Output the (x, y) coordinate of the center of the cell containing the given text.  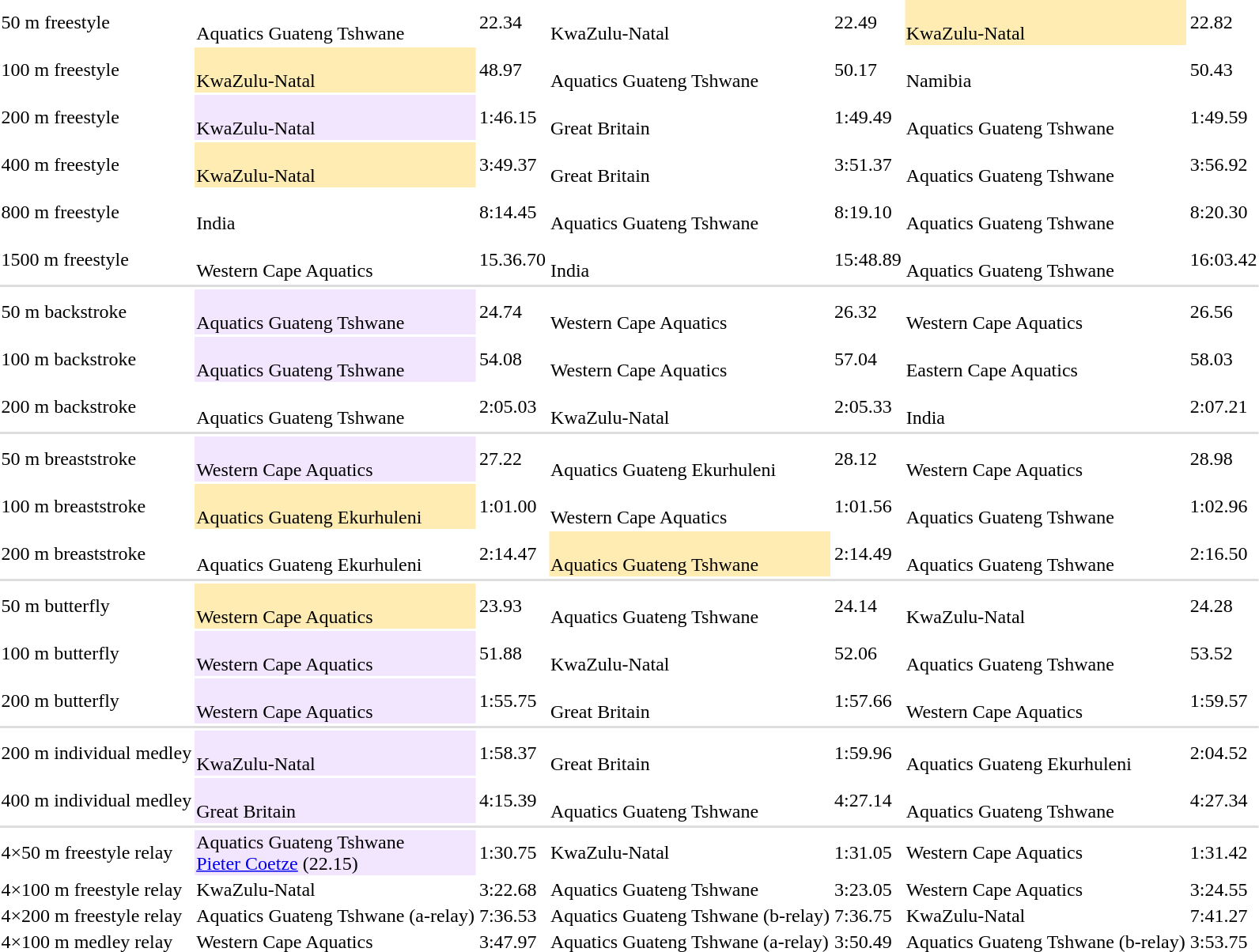
1:31.05 (868, 852)
2:05.33 (868, 406)
Aquatics Guateng Tshwane (a-relay) (335, 916)
50.43 (1223, 70)
3:23.05 (868, 890)
4×100 m freestyle relay (96, 890)
Aquatics Guateng Tshwane Pieter Coetze (22.15) (335, 852)
Eastern Cape Aquatics (1045, 359)
15:48.89 (868, 259)
26.56 (1223, 312)
1:31.42 (1223, 852)
8:19.10 (868, 212)
1:59.96 (868, 753)
4×50 m freestyle relay (96, 852)
8:20.30 (1223, 212)
2:14.49 (868, 553)
28.98 (1223, 459)
1:30.75 (512, 852)
3:22.68 (512, 890)
1:49.59 (1223, 117)
24.14 (868, 606)
4:15.39 (512, 800)
Namibia (1045, 70)
16:03.42 (1223, 259)
3:49.37 (512, 164)
50 m butterfly (96, 606)
100 m freestyle (96, 70)
200 m breaststroke (96, 553)
3:51.37 (868, 164)
800 m freestyle (96, 212)
57.04 (868, 359)
22.82 (1223, 22)
100 m butterfly (96, 653)
22.34 (512, 22)
51.88 (512, 653)
54.08 (512, 359)
53.52 (1223, 653)
2:04.52 (1223, 753)
400 m individual medley (96, 800)
23.93 (512, 606)
200 m backstroke (96, 406)
27.22 (512, 459)
8:14.45 (512, 212)
1:49.49 (868, 117)
28.12 (868, 459)
1:02.96 (1223, 506)
4×200 m freestyle relay (96, 916)
50 m breaststroke (96, 459)
48.97 (512, 70)
15.36.70 (512, 259)
1:01.00 (512, 506)
1:57.66 (868, 701)
2:14.47 (512, 553)
22.49 (868, 22)
50.17 (868, 70)
26.32 (868, 312)
24.74 (512, 312)
1:01.56 (868, 506)
1:59.57 (1223, 701)
100 m breaststroke (96, 506)
7:41.27 (1223, 916)
400 m freestyle (96, 164)
200 m freestyle (96, 117)
50 m freestyle (96, 22)
3:56.92 (1223, 164)
3:24.55 (1223, 890)
1:55.75 (512, 701)
1:58.37 (512, 753)
7:36.75 (868, 916)
7:36.53 (512, 916)
200 m butterfly (96, 701)
2:16.50 (1223, 553)
4:27.34 (1223, 800)
1:46.15 (512, 117)
2:05.03 (512, 406)
1500 m freestyle (96, 259)
200 m individual medley (96, 753)
58.03 (1223, 359)
100 m backstroke (96, 359)
Aquatics Guateng Tshwane (b-relay) (690, 916)
52.06 (868, 653)
50 m backstroke (96, 312)
4:27.14 (868, 800)
2:07.21 (1223, 406)
24.28 (1223, 606)
